Pinpoint the cell where the given text exists, returning its (X, Y) midpoint coordinate. 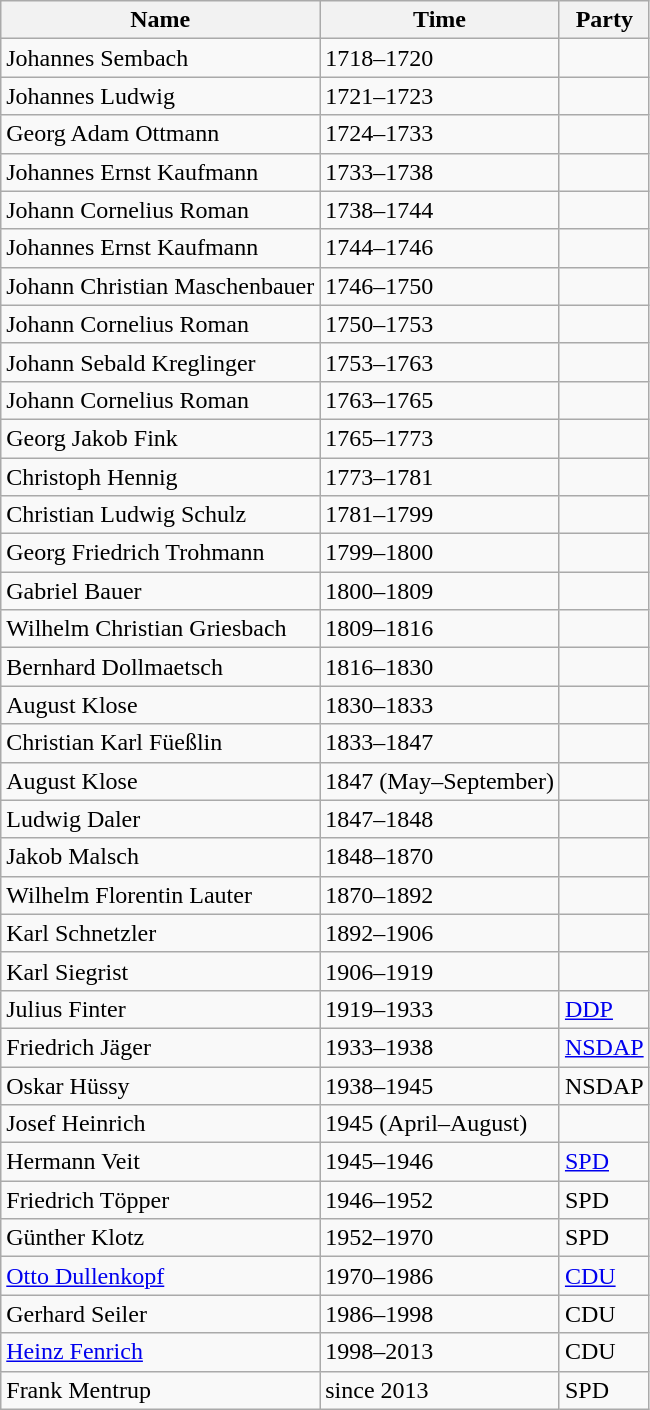
Christian Karl Füeßlin (160, 743)
1833–1847 (440, 743)
1809–1816 (440, 629)
1744–1746 (440, 248)
1847–1848 (440, 819)
1847 (May–September) (440, 781)
1919–1933 (440, 1009)
Frank Mentrup (160, 1390)
1721–1723 (440, 96)
Georg Jakob Fink (160, 438)
1986–1998 (440, 1314)
Friedrich Jäger (160, 1047)
Gabriel Bauer (160, 591)
1738–1744 (440, 210)
Ludwig Daler (160, 819)
Heinz Fenrich (160, 1352)
1933–1938 (440, 1047)
1781–1799 (440, 515)
1870–1892 (440, 895)
DDP (604, 1009)
1946–1952 (440, 1200)
Party (604, 20)
1765–1773 (440, 438)
Günther Klotz (160, 1238)
Gerhard Seiler (160, 1314)
Georg Adam Ottmann (160, 134)
1763–1765 (440, 400)
Josef Heinrich (160, 1124)
Name (160, 20)
Otto Dullenkopf (160, 1276)
Hermann Veit (160, 1162)
Johannes Ludwig (160, 96)
Jakob Malsch (160, 857)
Karl Schnetzler (160, 933)
1750–1753 (440, 324)
1998–2013 (440, 1352)
1970–1986 (440, 1276)
1816–1830 (440, 667)
Karl Siegrist (160, 971)
1952–1970 (440, 1238)
1938–1945 (440, 1085)
1892–1906 (440, 933)
Johannes Sembach (160, 58)
1906–1919 (440, 971)
1945 (April–August) (440, 1124)
1848–1870 (440, 857)
1733–1738 (440, 172)
Johann Christian Maschenbauer (160, 286)
1830–1833 (440, 705)
1945–1946 (440, 1162)
1746–1750 (440, 286)
Oskar Hüssy (160, 1085)
1753–1763 (440, 362)
since 2013 (440, 1390)
1800–1809 (440, 591)
Wilhelm Christian Griesbach (160, 629)
1773–1781 (440, 477)
1724–1733 (440, 134)
Christian Ludwig Schulz (160, 515)
1718–1720 (440, 58)
Johann Sebald Kreglinger (160, 362)
Wilhelm Florentin Lauter (160, 895)
1799–1800 (440, 553)
Time (440, 20)
Bernhard Dollmaetsch (160, 667)
Friedrich Töpper (160, 1200)
Christoph Hennig (160, 477)
Georg Friedrich Trohmann (160, 553)
Julius Finter (160, 1009)
